Return [X, Y] of the center of cell containing provided text 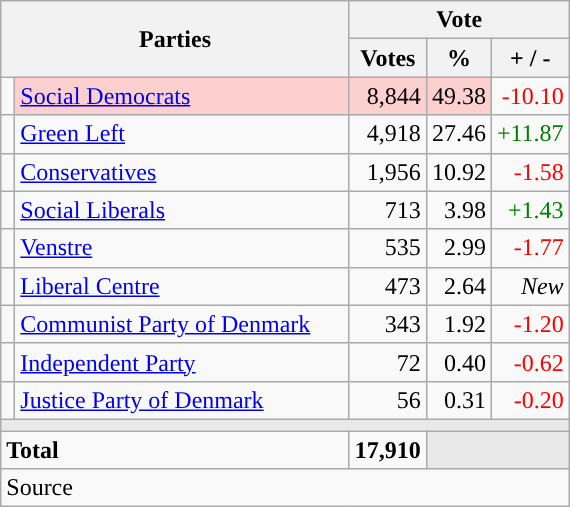
New [530, 286]
Vote [459, 20]
Source [285, 488]
+1.43 [530, 210]
-0.62 [530, 362]
Venstre [182, 248]
713 [388, 210]
2.99 [458, 248]
1,956 [388, 172]
Votes [388, 58]
Green Left [182, 134]
Parties [176, 39]
Social Democrats [182, 96]
Liberal Centre [182, 286]
-10.10 [530, 96]
56 [388, 400]
-1.77 [530, 248]
Conservatives [182, 172]
Independent Party [182, 362]
Social Liberals [182, 210]
0.31 [458, 400]
4,918 [388, 134]
473 [388, 286]
Total [176, 449]
535 [388, 248]
8,844 [388, 96]
3.98 [458, 210]
343 [388, 324]
Justice Party of Denmark [182, 400]
+11.87 [530, 134]
17,910 [388, 449]
1.92 [458, 324]
% [458, 58]
-1.20 [530, 324]
72 [388, 362]
49.38 [458, 96]
0.40 [458, 362]
10.92 [458, 172]
-1.58 [530, 172]
2.64 [458, 286]
Communist Party of Denmark [182, 324]
+ / - [530, 58]
-0.20 [530, 400]
27.46 [458, 134]
